Identify which cell holds the provided text, then report its (X, Y) central coordinate. 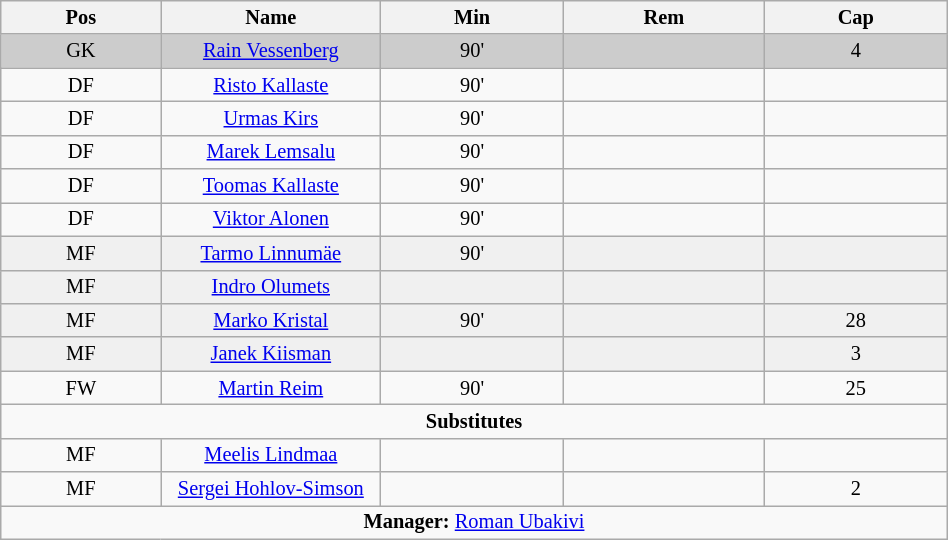
4 (856, 51)
25 (856, 388)
Min (472, 17)
Indro Olumets (271, 287)
Viktor Alonen (271, 219)
Marek Lemsalu (271, 152)
Rain Vessenberg (271, 51)
Tarmo Linnumäe (271, 253)
Pos (81, 17)
28 (856, 320)
GK (81, 51)
Urmas Kirs (271, 118)
3 (856, 354)
Substitutes (474, 421)
2 (856, 489)
Name (271, 17)
Risto Kallaste (271, 85)
FW (81, 388)
Manager: Roman Ubakivi (474, 522)
Rem (664, 17)
Janek Kiisman (271, 354)
Martin Reim (271, 388)
Sergei Hohlov-Simson (271, 489)
Meelis Lindmaa (271, 455)
Toomas Kallaste (271, 186)
Marko Kristal (271, 320)
Cap (856, 17)
